Determine the (X, Y) coordinate at the center of the cell enclosing the given text.  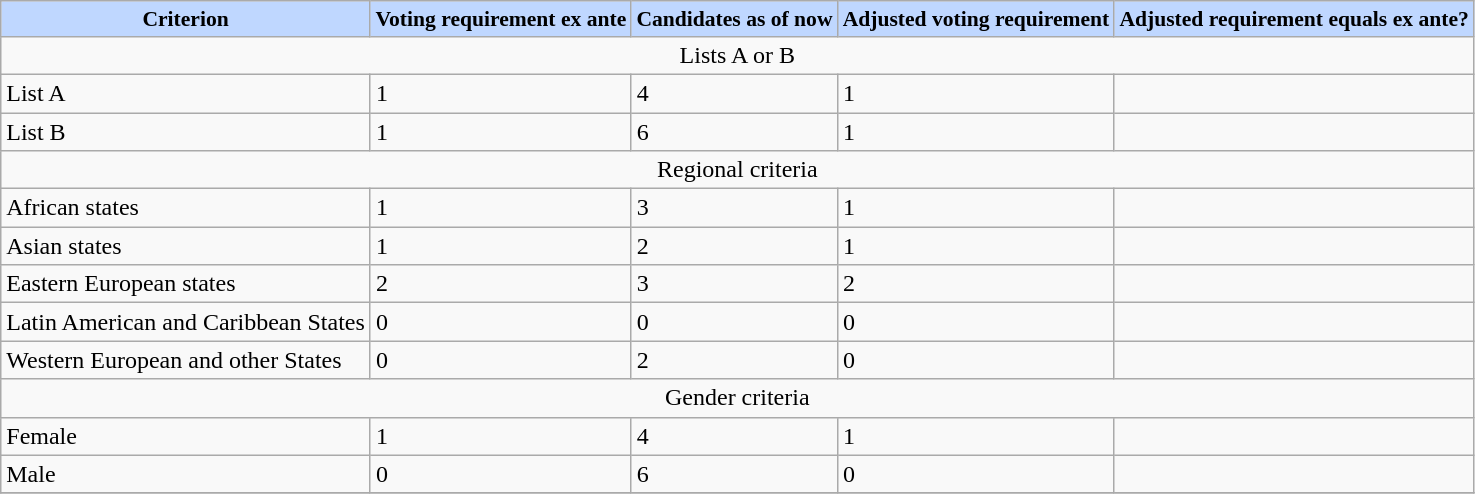
List B (186, 131)
Asian states (186, 246)
List A (186, 93)
Voting requirement ex ante (500, 19)
Female (186, 436)
Adjusted requirement equals ex ante? (1294, 19)
Regional criteria (738, 170)
Eastern European states (186, 284)
Criterion (186, 19)
Candidates as of now (734, 19)
Adjusted voting requirement (976, 19)
Male (186, 474)
Latin American and Caribbean States (186, 322)
Gender criteria (738, 398)
Lists A or B (738, 55)
African states (186, 208)
Western European and other States (186, 360)
